Determine the (x, y) coordinate at the center of the cell enclosing the given text.  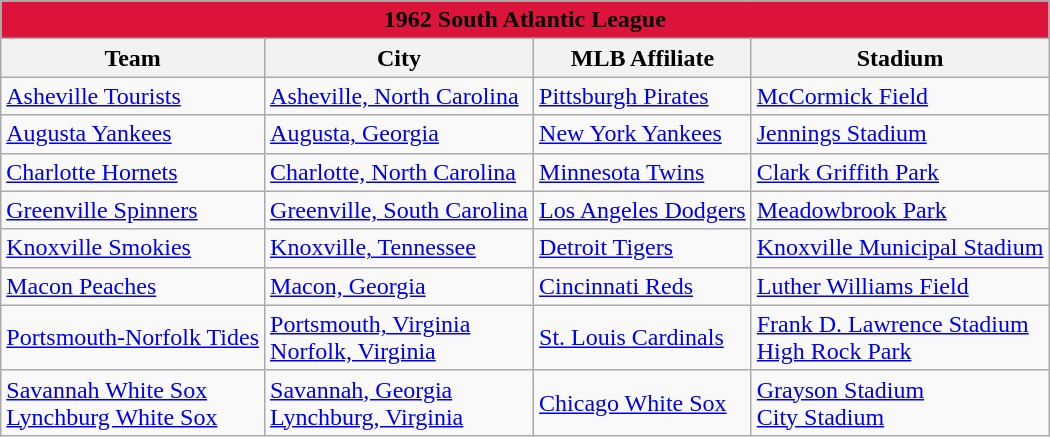
Clark Griffith Park (900, 172)
Asheville, North Carolina (400, 96)
Luther Williams Field (900, 286)
Asheville Tourists (133, 96)
Stadium (900, 58)
Augusta, Georgia (400, 134)
Knoxville Municipal Stadium (900, 248)
Savannah White Sox Lynchburg White Sox (133, 402)
MLB Affiliate (643, 58)
Greenville Spinners (133, 210)
New York Yankees (643, 134)
Frank D. Lawrence Stadium High Rock Park (900, 338)
St. Louis Cardinals (643, 338)
Team (133, 58)
McCormick Field (900, 96)
Knoxville Smokies (133, 248)
Macon Peaches (133, 286)
Savannah, Georgia Lynchburg, Virginia (400, 402)
Grayson Stadium City Stadium (900, 402)
Los Angeles Dodgers (643, 210)
Greenville, South Carolina (400, 210)
Jennings Stadium (900, 134)
Minnesota Twins (643, 172)
Pittsburgh Pirates (643, 96)
Cincinnati Reds (643, 286)
Macon, Georgia (400, 286)
1962 South Atlantic League (525, 20)
Meadowbrook Park (900, 210)
Detroit Tigers (643, 248)
Charlotte, North Carolina (400, 172)
Chicago White Sox (643, 402)
Portsmouth, Virginia Norfolk, Virginia (400, 338)
Portsmouth-Norfolk Tides (133, 338)
Charlotte Hornets (133, 172)
City (400, 58)
Knoxville, Tennessee (400, 248)
Augusta Yankees (133, 134)
